For the text-containing cell, return its midpoint in (X, Y) coordinate format. 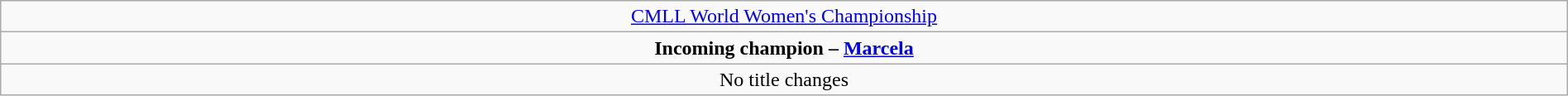
No title changes (784, 79)
CMLL World Women's Championship (784, 17)
Incoming champion – Marcela (784, 48)
